Capture the cell that displays the provided text and extract its [x, y] central coordinate. 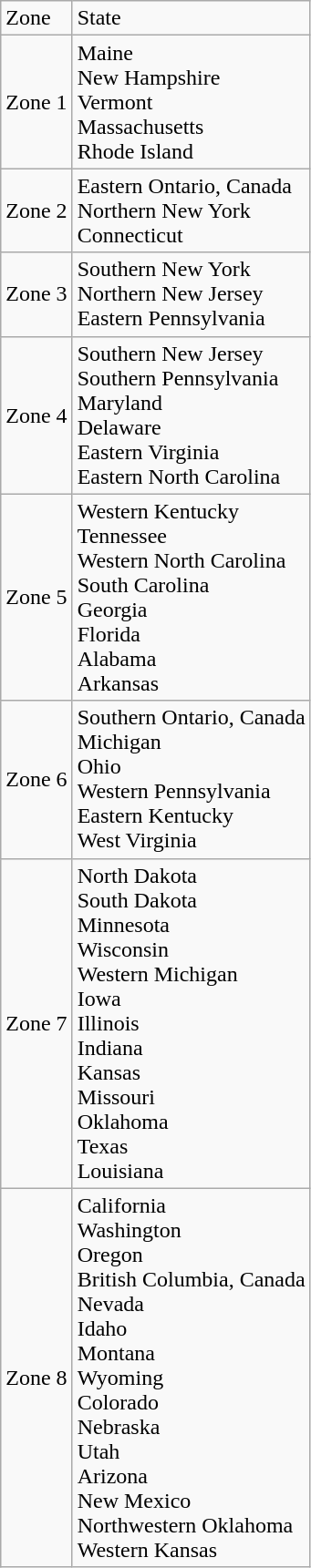
Zone 2 [36, 210]
Southern New JerseySouthern PennsylvaniaMarylandDelawareEastern VirginiaEastern North Carolina [192, 415]
Southern New YorkNorthern New JerseyEastern Pennsylvania [192, 294]
Zone 4 [36, 415]
Zone 5 [36, 598]
Zone 6 [36, 780]
State [192, 18]
Eastern Ontario, CanadaNorthern New YorkConnecticut [192, 210]
Zone [36, 18]
Western KentuckyTennesseeWestern North CarolinaSouth CarolinaGeorgiaFloridaAlabamaArkansas [192, 598]
Zone 7 [36, 1023]
MaineNew HampshireVermontMassachusettsRhode Island [192, 102]
Zone 1 [36, 102]
Southern Ontario, CanadaMichiganOhioWestern PennsylvaniaEastern KentuckyWest Virginia [192, 780]
Zone 3 [36, 294]
Zone 8 [36, 1378]
North DakotaSouth DakotaMinnesotaWisconsinWestern MichiganIowaIllinoisIndianaKansasMissouriOklahomaTexasLouisiana [192, 1023]
CaliforniaWashingtonOregonBritish Columbia, CanadaNevadaIdahoMontanaWyomingColoradoNebraskaUtahArizonaNew MexicoNorthwestern OklahomaWestern Kansas [192, 1378]
